Determine the (x, y) coordinate at the center of the cell enclosing the given text.  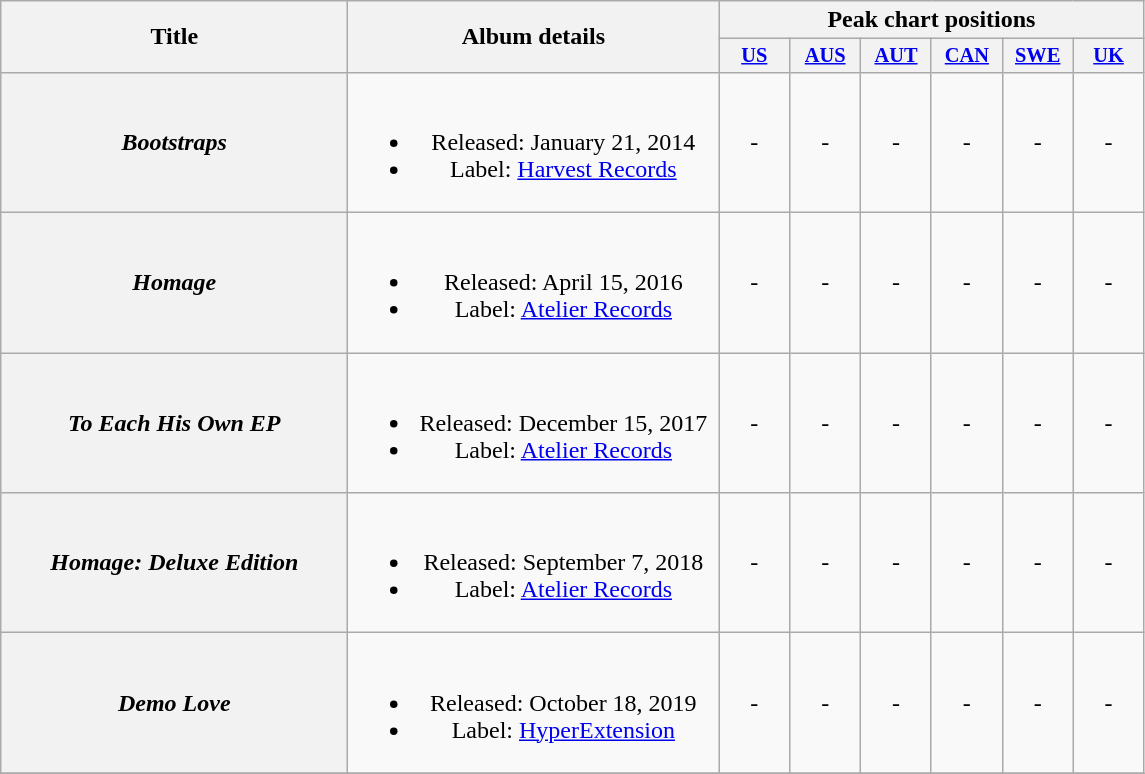
Released: December 15, 2017Label: Atelier Records (534, 423)
Released: January 21, 2014Label: Harvest Records (534, 142)
Peak chart positions (932, 20)
Demo Love (174, 703)
Bootstraps (174, 142)
AUS (826, 56)
Released: September 7, 2018Label: Atelier Records (534, 563)
UK (1108, 56)
US (754, 56)
Released: April 15, 2016Label: Atelier Records (534, 283)
AUT (896, 56)
Homage: Deluxe Edition (174, 563)
SWE (1038, 56)
Title (174, 37)
Album details (534, 37)
Released: October 18, 2019Label: HyperExtension (534, 703)
CAN (966, 56)
To Each His Own EP (174, 423)
Homage (174, 283)
